Extract the (X, Y) coordinate from the center of the cell holding the provided text.  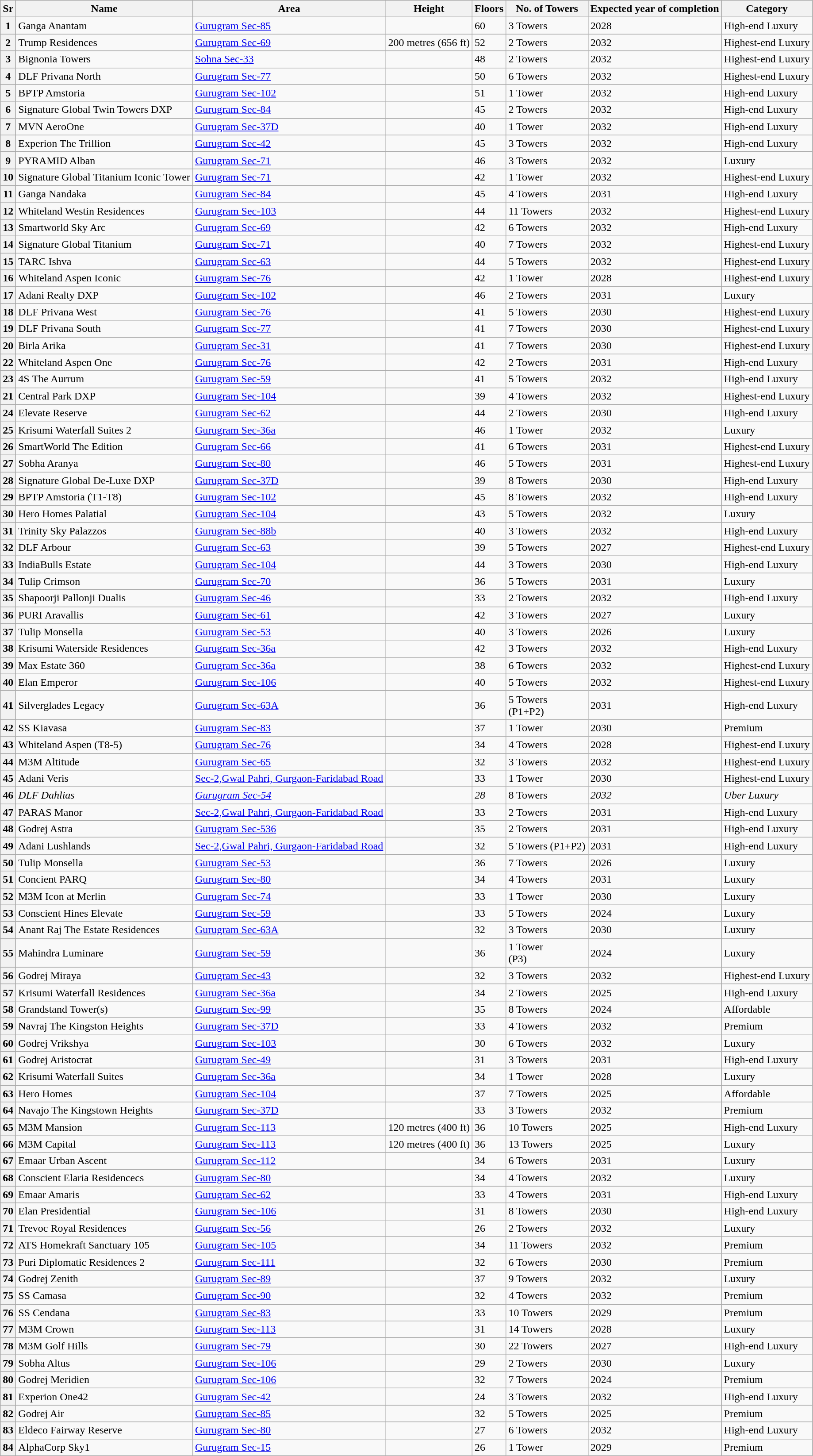
9 Towers (547, 1279)
Experion One42 (104, 1397)
BPTP Amstoria (104, 93)
TARC Ishva (104, 261)
20 (8, 346)
Gurugram Sec-74 (289, 896)
Gurugram Sec-49 (289, 1060)
17 (8, 295)
Gurugram Sec-46 (289, 598)
MVN AeroOne (104, 127)
Gurugram Sec-536 (289, 829)
6 (8, 110)
Category (767, 9)
DLF Dahlias (104, 795)
Krisumi Waterfall Suites 2 (104, 430)
13 (8, 228)
Godrej Meridien (104, 1380)
Name (104, 9)
Sohna Sec-33 (289, 59)
Krisumi Waterfall Suites (104, 1077)
76 (8, 1313)
84 (8, 1447)
M3M Altitude (104, 761)
73 (8, 1262)
Ganga Anantam (104, 26)
72 (8, 1245)
Smartworld Sky Arc (104, 228)
22 (8, 362)
Central Park DXP (104, 396)
Godrej Astra (104, 829)
68 (8, 1178)
25 (8, 430)
Emaar Urban Ascent (104, 1161)
M3M Icon at Merlin (104, 896)
16 (8, 278)
61 (8, 1060)
Gurugram Sec-66 (289, 446)
3 (8, 59)
64 (8, 1110)
M3M Capital (104, 1144)
Floors (489, 9)
Gurugram Sec-88b (289, 531)
M3M Golf Hills (104, 1346)
Mahindra Luminare (104, 953)
65 (8, 1127)
59 (8, 1026)
Gurugram Sec-65 (289, 761)
14 (8, 245)
Gurugram Sec-112 (289, 1161)
Bignonia Towers (104, 59)
54 (8, 930)
Whiteland Westin Residences (104, 211)
Trump Residences (104, 42)
5 (8, 93)
Gurugram Sec-89 (289, 1279)
18 (8, 312)
74 (8, 1279)
4S The Aurrum (104, 379)
PARAS Manor (104, 812)
SS Camasa (104, 1295)
Anant Raj The Estate Residences (104, 930)
Eldeco Fairway Reserve (104, 1430)
DLF Privana North (104, 76)
M3M Mansion (104, 1127)
SmartWorld The Edition (104, 446)
Sr (8, 9)
Gurugram Sec-61 (289, 615)
Sobha Altus (104, 1363)
M3M Crown (104, 1329)
ATS Homekraft Sanctuary 105 (104, 1245)
Hero Homes (104, 1094)
Krisumi Waterside Residences (104, 649)
Hero Homes Palatial (104, 514)
Uber Luxury (767, 795)
Signature Global Twin Towers DXP (104, 110)
Gurugram Sec-99 (289, 1009)
53 (8, 913)
Puri Diplomatic Residences 2 (104, 1262)
14 Towers (547, 1329)
56 (8, 976)
83 (8, 1430)
IndiaBulls Estate (104, 565)
Concient PARQ (104, 880)
Emaar Amaris (104, 1195)
Conscient Elaria Residencecs (104, 1178)
Gurugram Sec-56 (289, 1228)
Godrej Zenith (104, 1279)
Gurugram Sec-31 (289, 346)
Adani Veris (104, 779)
Trevoc Royal Residences (104, 1228)
DLF Privana South (104, 329)
69 (8, 1195)
Shapoorji Pallonji Dualis (104, 598)
Signature Global Titanium (104, 245)
Experion The Trillion (104, 143)
Gurugram Sec-111 (289, 1262)
Godrej Vrikshya (104, 1043)
7 (8, 127)
Elevate Reserve (104, 413)
Signature Global De-Luxe DXP (104, 480)
1 (8, 26)
BPTP Amstoria (T1-T8) (104, 497)
82 (8, 1414)
66 (8, 1144)
22 Towers (547, 1346)
Birla Arika (104, 346)
Adani Lushlands (104, 846)
DLF Arbour (104, 548)
Krisumi Waterfall Residences (104, 992)
Gurugram Sec-90 (289, 1295)
Godrej Miraya (104, 976)
77 (8, 1329)
Whiteland Aspen (T8-5) (104, 745)
SS Kiavasa (104, 728)
49 (8, 846)
2 (8, 42)
Tulip Crimson (104, 581)
Height (429, 9)
Navraj The Kingston Heights (104, 1026)
13 Towers (547, 1144)
Max Estate 360 (104, 665)
19 (8, 329)
9 (8, 160)
21 (8, 396)
11 (8, 194)
Whiteland Aspen Iconic (104, 278)
Adani Realty DXP (104, 295)
23 (8, 379)
70 (8, 1211)
80 (8, 1380)
Expected year of completion (655, 9)
75 (8, 1295)
Trinity Sky Palazzos (104, 531)
15 (8, 261)
Gurugram Sec-54 (289, 795)
SS Cendana (104, 1313)
63 (8, 1094)
55 (8, 953)
200 metres (656 ft) (429, 42)
Whiteland Aspen One (104, 362)
Navajo The Kingstown Heights (104, 1110)
12 (8, 211)
AlphaCorp Sky1 (104, 1447)
5 Towers (P1+P2) (547, 846)
10 (8, 177)
Elan Emperor (104, 682)
PYRAMID Alban (104, 160)
81 (8, 1397)
Gurugram Sec-15 (289, 1447)
Godrej Aristocrat (104, 1060)
67 (8, 1161)
71 (8, 1228)
Godrej Air (104, 1414)
8 (8, 143)
Silverglades Legacy (104, 705)
1 Tower(P3) (547, 953)
Elan Presidential (104, 1211)
5 Towers(P1+P2) (547, 705)
No. of Towers (547, 9)
Signature Global Titanium Iconic Tower (104, 177)
Sobha Aranya (104, 463)
58 (8, 1009)
Gurugram Sec-105 (289, 1245)
78 (8, 1346)
79 (8, 1363)
Gurugram Sec-43 (289, 976)
57 (8, 992)
Area (289, 9)
4 (8, 76)
DLF Privana West (104, 312)
Grandstand Tower(s) (104, 1009)
Gurugram Sec-79 (289, 1346)
Ganga Nandaka (104, 194)
Conscient Hines Elevate (104, 913)
62 (8, 1077)
PURI Aravallis (104, 615)
Gurugram Sec-70 (289, 581)
47 (8, 812)
